Scan for the cell matching the given text and deliver its (x, y) coordinate at center. 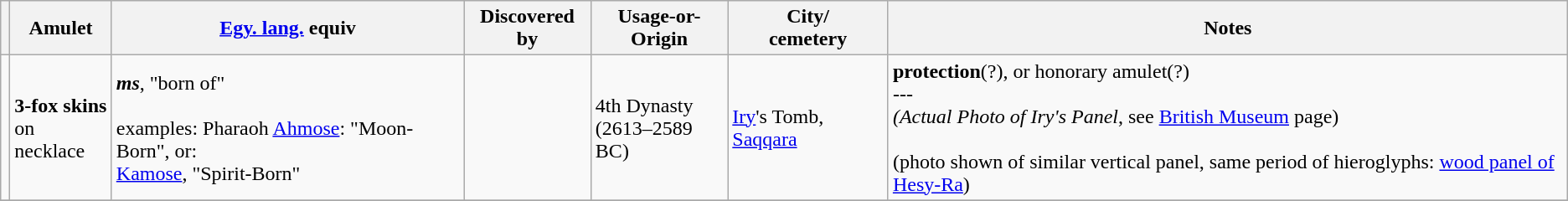
Usage-or-Origin (658, 28)
City/cemetery (808, 28)
3-fox skinson necklace (60, 127)
4th Dynasty(2613–2589 BC) (658, 127)
Amulet (60, 28)
Egy. lang. equiv (287, 28)
Iry's Tomb, Saqqara (808, 127)
ms, "born of"examples: Pharaoh Ahmose: "Moon-Born", or: Kamose, "Spirit-Born" (287, 127)
Discovered by (528, 28)
Notes (1228, 28)
